From the cell containing the given text, extract its center point as [X, Y] coordinate. 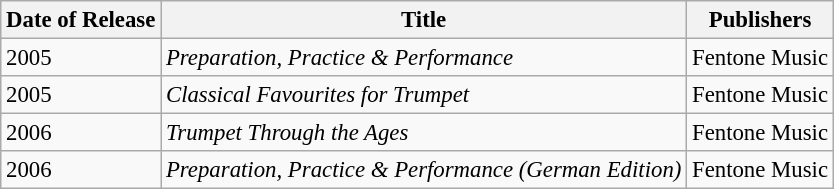
Preparation, Practice & Performance (German Edition) [424, 170]
Date of Release [81, 20]
Trumpet Through the Ages [424, 133]
Publishers [760, 20]
Title [424, 20]
Preparation, Practice & Performance [424, 58]
Classical Favourites for Trumpet [424, 95]
